Detect which cell encompasses the target text, then output its (x, y) center coordinate. 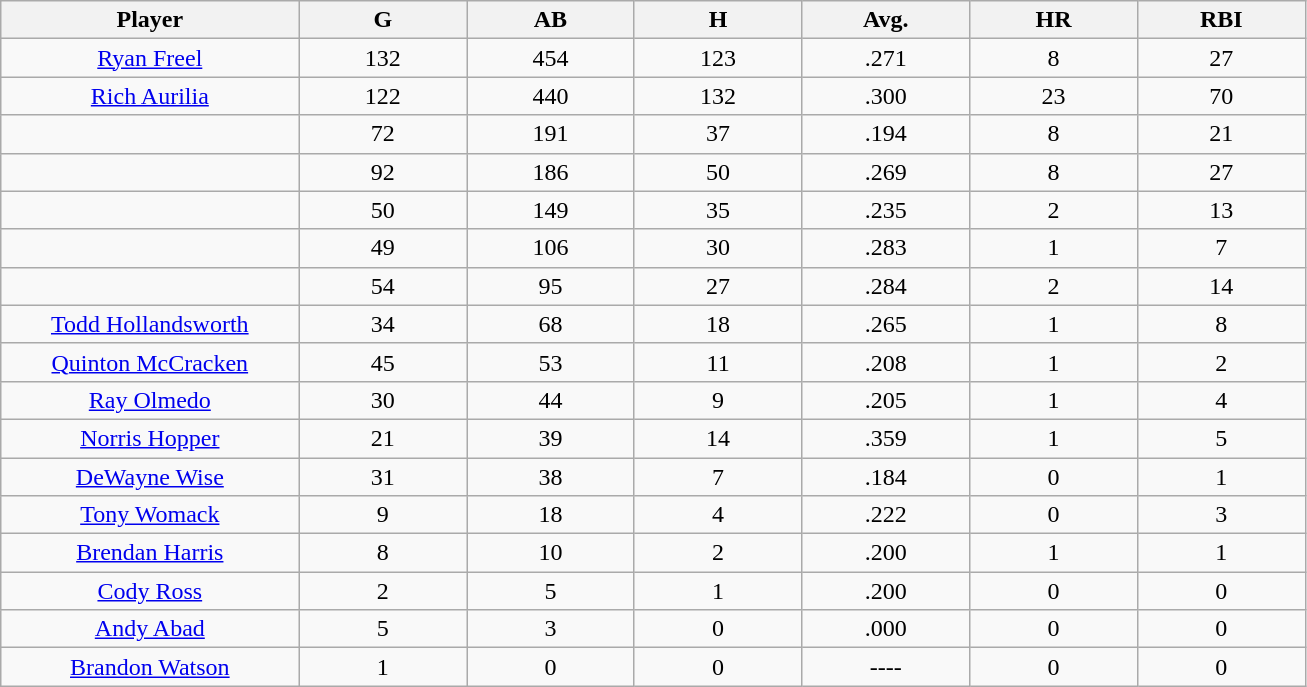
.300 (886, 96)
.265 (886, 324)
RBI (1221, 20)
106 (551, 248)
.222 (886, 515)
70 (1221, 96)
Brendan Harris (150, 553)
.194 (886, 134)
95 (551, 286)
Todd Hollandsworth (150, 324)
10 (551, 553)
13 (1221, 210)
Ray Olmedo (150, 400)
122 (383, 96)
.235 (886, 210)
37 (718, 134)
92 (383, 172)
38 (551, 477)
Quinton McCracken (150, 362)
31 (383, 477)
.359 (886, 438)
Andy Abad (150, 629)
---- (886, 667)
454 (551, 58)
Player (150, 20)
Brandon Watson (150, 667)
DeWayne Wise (150, 477)
44 (551, 400)
.269 (886, 172)
123 (718, 58)
23 (1054, 96)
.271 (886, 58)
68 (551, 324)
.205 (886, 400)
186 (551, 172)
Cody Ross (150, 591)
Tony Womack (150, 515)
54 (383, 286)
H (718, 20)
191 (551, 134)
440 (551, 96)
.184 (886, 477)
Rich Aurilia (150, 96)
HR (1054, 20)
34 (383, 324)
35 (718, 210)
11 (718, 362)
.283 (886, 248)
AB (551, 20)
.284 (886, 286)
45 (383, 362)
149 (551, 210)
Ryan Freel (150, 58)
.208 (886, 362)
39 (551, 438)
G (383, 20)
.000 (886, 629)
49 (383, 248)
53 (551, 362)
Avg. (886, 20)
Norris Hopper (150, 438)
72 (383, 134)
